Provide the (X, Y) coordinate of the cell's center where the given text is located.  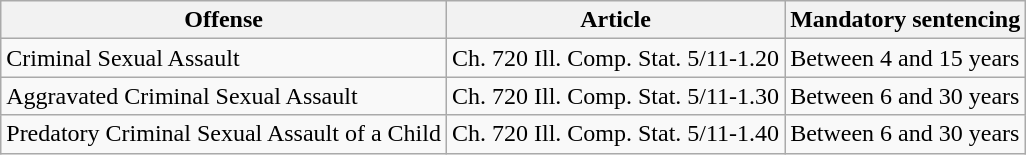
Mandatory sentencing (906, 20)
Predatory Criminal Sexual Assault of a Child (224, 134)
Ch. 720 Ill. Comp. Stat. 5/11-1.30 (615, 96)
Offense (224, 20)
Ch. 720 Ill. Comp. Stat. 5/11-1.20 (615, 58)
Ch. 720 Ill. Comp. Stat. 5/11-1.40 (615, 134)
Article (615, 20)
Aggravated Criminal Sexual Assault (224, 96)
Between 4 and 15 years (906, 58)
Criminal Sexual Assault (224, 58)
